From the cell containing the given text, extract its center point as [x, y] coordinate. 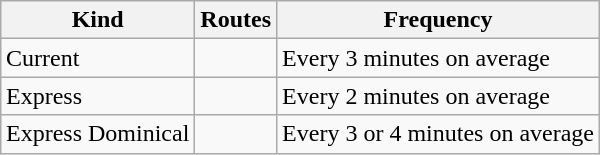
Current [97, 58]
Every 2 minutes on average [438, 96]
Kind [97, 20]
Express [97, 96]
Every 3 minutes on average [438, 58]
Routes [236, 20]
Frequency [438, 20]
Every 3 or 4 minutes on average [438, 134]
Express Dominical [97, 134]
